Detect which cell encompasses the target text, then output its (x, y) center coordinate. 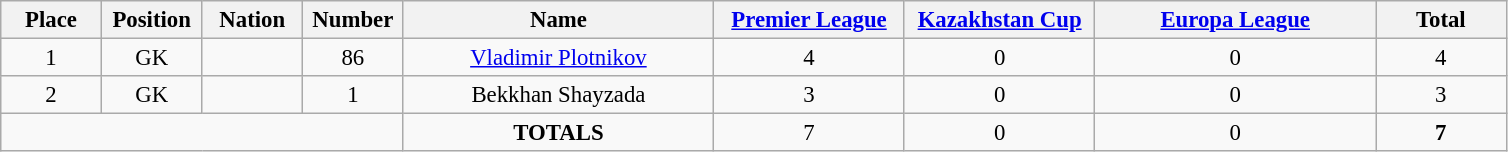
Total (1442, 20)
Name (558, 20)
Position (152, 20)
86 (354, 58)
Place (52, 20)
Europa League (1236, 20)
Kazakhstan Cup (1000, 20)
Nation (252, 20)
Premier League (810, 20)
2 (52, 95)
TOTALS (558, 133)
Vladimir Plotnikov (558, 58)
Number (354, 20)
Bekkhan Shayzada (558, 95)
